Return [x, y] of the center of cell containing provided text 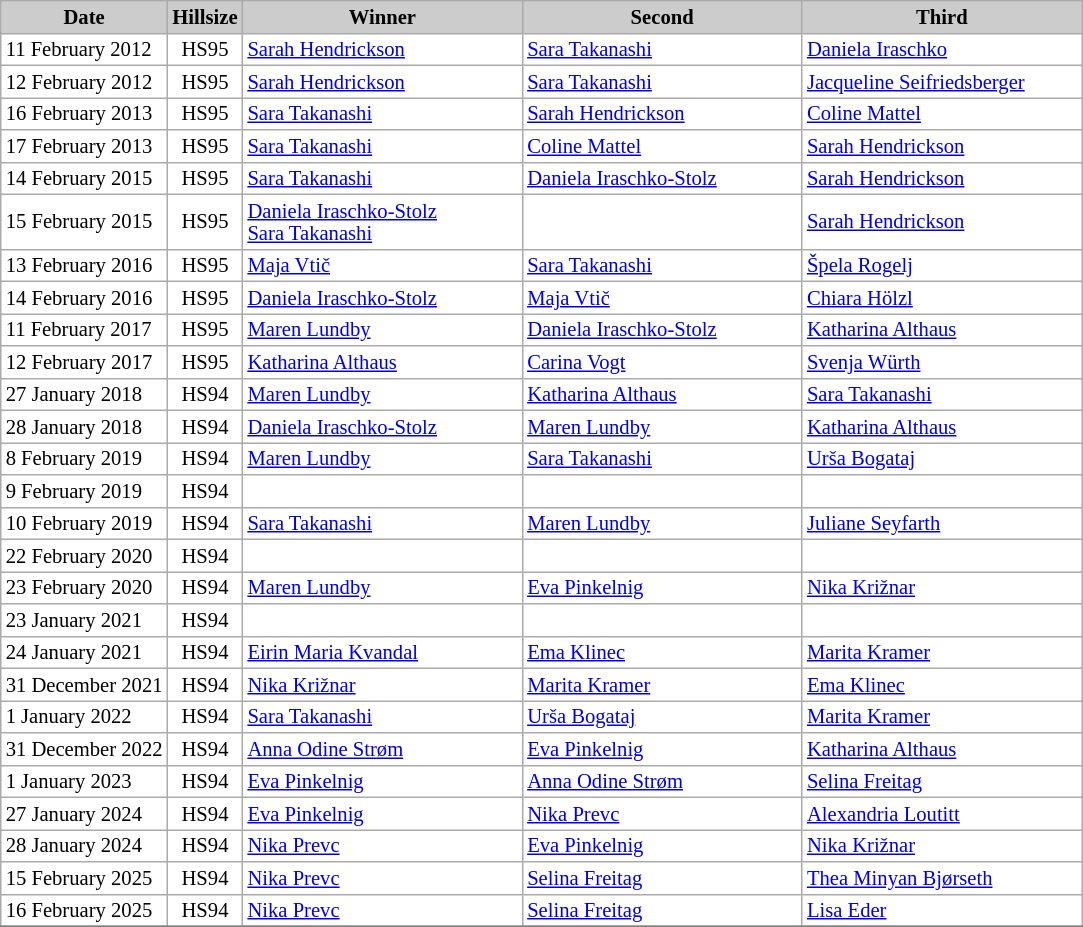
Špela Rogelj [942, 265]
27 January 2018 [84, 394]
Jacqueline Seifriedsberger [942, 81]
12 February 2017 [84, 362]
28 January 2018 [84, 426]
14 February 2015 [84, 178]
1 January 2023 [84, 781]
13 February 2016 [84, 265]
24 January 2021 [84, 652]
Chiara Hölzl [942, 297]
8 February 2019 [84, 458]
31 December 2021 [84, 684]
Carina Vogt [662, 362]
11 February 2012 [84, 49]
Daniela Iraschko [942, 49]
Thea Minyan Bjørseth [942, 878]
Juliane Seyfarth [942, 523]
Daniela Iraschko-Stolz Sara Takanashi [383, 222]
23 January 2021 [84, 620]
10 February 2019 [84, 523]
31 December 2022 [84, 748]
Winner [383, 16]
11 February 2017 [84, 329]
16 February 2013 [84, 113]
9 February 2019 [84, 490]
Second [662, 16]
Lisa Eder [942, 910]
14 February 2016 [84, 297]
1 January 2022 [84, 716]
Third [942, 16]
15 February 2025 [84, 878]
15 February 2015 [84, 222]
12 February 2012 [84, 81]
Svenja Würth [942, 362]
16 February 2025 [84, 910]
22 February 2020 [84, 555]
Date [84, 16]
17 February 2013 [84, 146]
Hillsize [204, 16]
23 February 2020 [84, 587]
Eirin Maria Kvandal [383, 652]
27 January 2024 [84, 813]
Alexandria Loutitt [942, 813]
28 January 2024 [84, 845]
